Capture the cell that displays the provided text and extract its (x, y) central coordinate. 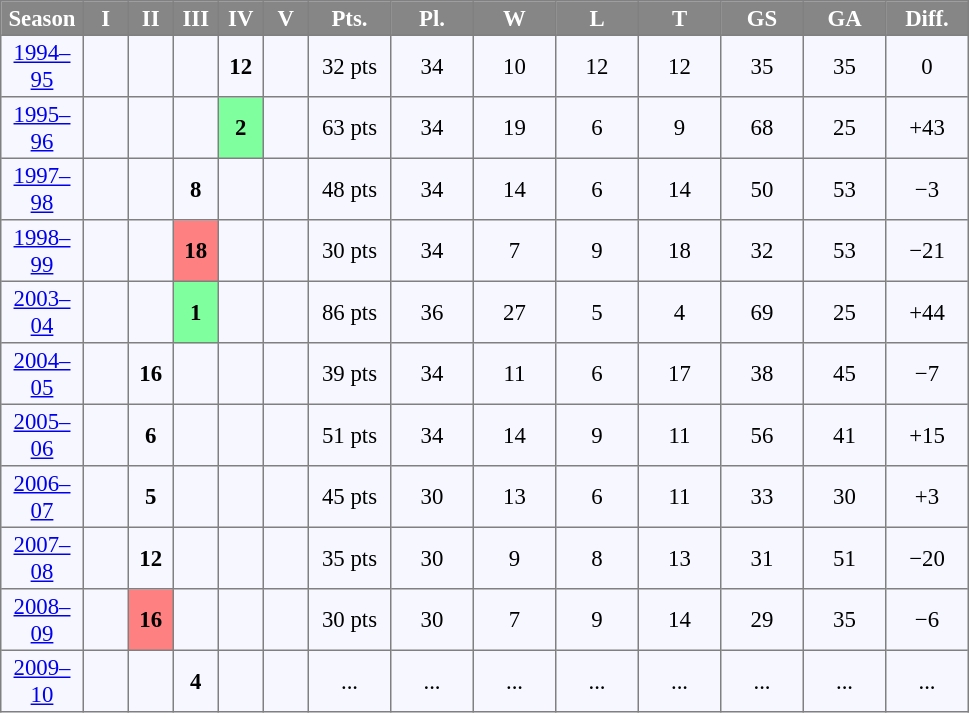
2008–09 (42, 620)
69 (762, 312)
17 (679, 374)
−21 (927, 251)
63 pts (349, 128)
36 (432, 312)
−20 (927, 558)
32 (762, 251)
I (106, 18)
19 (514, 128)
51 pts (349, 435)
2003–04 (42, 312)
T (679, 18)
29 (762, 620)
45 pts (349, 497)
IV (240, 18)
Season (42, 18)
+15 (927, 435)
39 pts (349, 374)
II (150, 18)
32 pts (349, 66)
50 (762, 189)
31 (762, 558)
56 (762, 435)
1998–99 (42, 251)
GS (762, 18)
−7 (927, 374)
86 pts (349, 312)
33 (762, 497)
2004–05 (42, 374)
35 pts (349, 558)
48 pts (349, 189)
+3 (927, 497)
51 (844, 558)
2007–08 (42, 558)
L (597, 18)
+43 (927, 128)
45 (844, 374)
68 (762, 128)
27 (514, 312)
−6 (927, 620)
V (286, 18)
38 (762, 374)
41 (844, 435)
Pts. (349, 18)
10 (514, 66)
−3 (927, 189)
1994–95 (42, 66)
GA (844, 18)
2009–10 (42, 681)
1995–96 (42, 128)
III (196, 18)
1997–98 (42, 189)
W (514, 18)
2 (240, 128)
Pl. (432, 18)
Diff. (927, 18)
0 (927, 66)
+44 (927, 312)
1 (196, 312)
2006–07 (42, 497)
2005–06 (42, 435)
